Locate the cell with the specified text and output its (x, y) center coordinate. 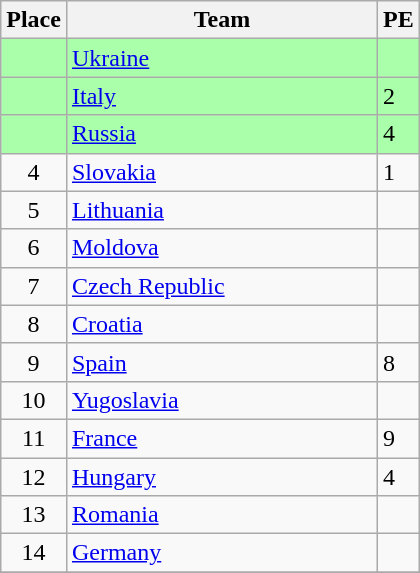
Ukraine (222, 58)
Hungary (222, 477)
7 (34, 286)
Lithuania (222, 210)
Italy (222, 96)
Germany (222, 553)
Czech Republic (222, 286)
PE (399, 20)
Croatia (222, 324)
Slovakia (222, 172)
2 (399, 96)
6 (34, 248)
Moldova (222, 248)
France (222, 438)
Place (34, 20)
Romania (222, 515)
1 (399, 172)
Russia (222, 134)
Yugoslavia (222, 400)
12 (34, 477)
5 (34, 210)
11 (34, 438)
Team (222, 20)
14 (34, 553)
10 (34, 400)
Spain (222, 362)
13 (34, 515)
